Capture the cell that displays the provided text and extract its (x, y) central coordinate. 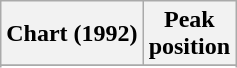
Peakposition (189, 34)
Chart (1992) (72, 34)
